From the cell containing the given text, extract its center point as [X, Y] coordinate. 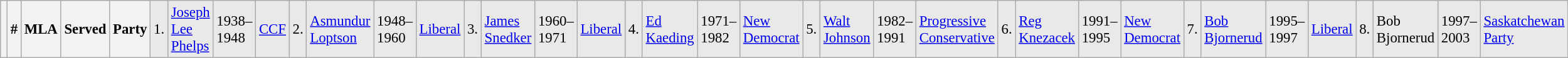
MLA [41, 29]
2. [298, 29]
Reg Knezacek [1047, 29]
1995–1997 [1287, 29]
# [14, 29]
Ed Kaeding [670, 29]
Joseph Lee Phelps [191, 29]
James Snedker [508, 29]
Saskatchewan Party [1524, 29]
CCF [273, 29]
8. [1365, 29]
7. [1192, 29]
1971–1982 [719, 29]
3. [473, 29]
Asmundur Loptson [340, 29]
4. [634, 29]
6. [1007, 29]
1991–1995 [1099, 29]
1982–1991 [895, 29]
1960–1971 [556, 29]
Progressive Conservative [957, 29]
Served [85, 29]
1. [159, 29]
1948–1960 [395, 29]
1997–2003 [1459, 29]
5. [812, 29]
1938–1948 [235, 29]
Party [130, 29]
Walt Johnson [847, 29]
